Capture the cell that displays the provided text and extract its (x, y) central coordinate. 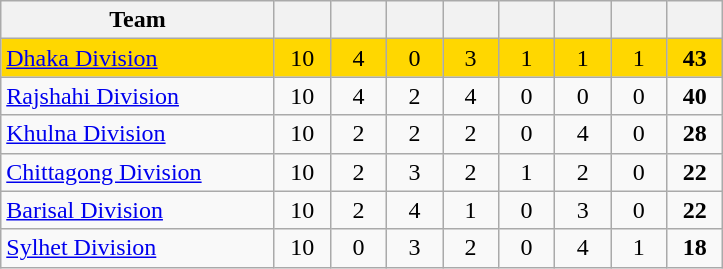
Chittagong Division (138, 172)
Dhaka Division (138, 58)
Khulna Division (138, 134)
28 (695, 134)
Sylhet Division (138, 248)
Barisal Division (138, 210)
43 (695, 58)
Team (138, 20)
Rajshahi Division (138, 96)
40 (695, 96)
18 (695, 248)
